Scan for the cell matching the given text and deliver its (x, y) coordinate at center. 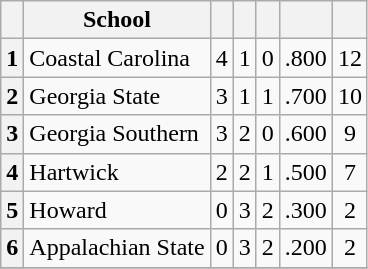
.200 (306, 248)
10 (350, 96)
9 (350, 134)
.800 (306, 58)
.600 (306, 134)
School (117, 20)
Coastal Carolina (117, 58)
7 (350, 172)
Georgia Southern (117, 134)
12 (350, 58)
5 (12, 210)
Georgia State (117, 96)
Hartwick (117, 172)
.700 (306, 96)
6 (12, 248)
.500 (306, 172)
.300 (306, 210)
Appalachian State (117, 248)
Howard (117, 210)
